From the cell containing the given text, extract its center point as (X, Y) coordinate. 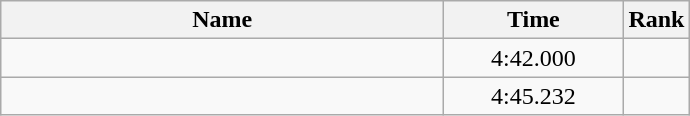
Name (222, 20)
4:45.232 (534, 96)
Rank (656, 20)
4:42.000 (534, 58)
Time (534, 20)
